Detect which cell encompasses the target text, then output its (X, Y) center coordinate. 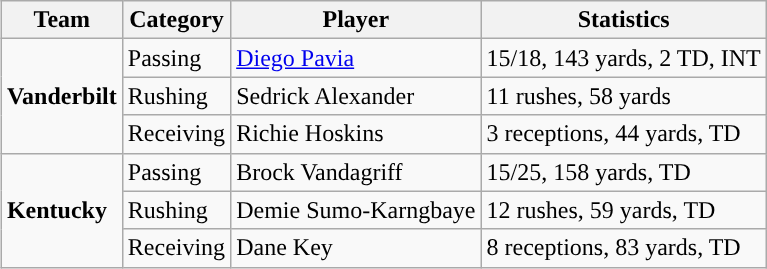
Sedrick Alexander (356, 96)
8 receptions, 83 yards, TD (624, 248)
3 receptions, 44 yards, TD (624, 134)
Brock Vandagriff (356, 172)
12 rushes, 59 yards, TD (624, 210)
Dane Key (356, 248)
Richie Hoskins (356, 134)
Demie Sumo-Karngbaye (356, 210)
Player (356, 20)
15/18, 143 yards, 2 TD, INT (624, 58)
Diego Pavia (356, 58)
15/25, 158 yards, TD (624, 172)
Category (176, 20)
11 rushes, 58 yards (624, 96)
Vanderbilt (62, 96)
Team (62, 20)
Kentucky (62, 210)
Statistics (624, 20)
